Scan for the cell matching the given text and deliver its [X, Y] coordinate at center. 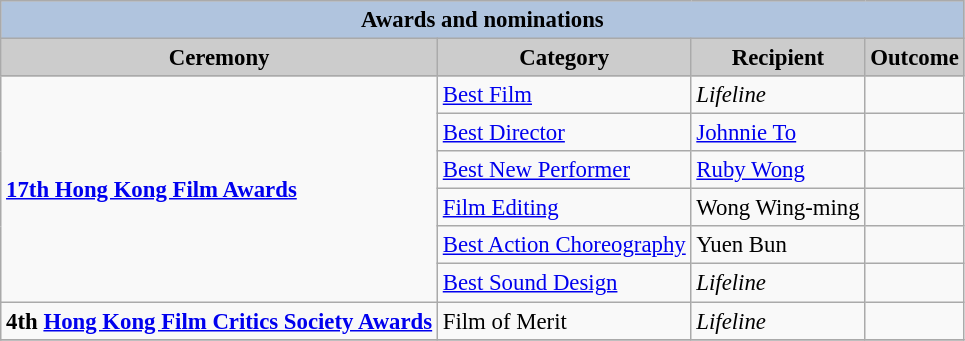
Film Editing [564, 208]
4th Hong Kong Film Critics Society Awards [220, 321]
Ruby Wong [778, 170]
Best Sound Design [564, 283]
Johnnie To [778, 133]
Yuen Bun [778, 245]
17th Hong Kong Film Awards [220, 189]
Best New Performer [564, 170]
Ceremony [220, 58]
Best Action Choreography [564, 245]
Awards and nominations [482, 20]
Film of Merit [564, 321]
Category [564, 58]
Wong Wing-ming [778, 208]
Best Director [564, 133]
Recipient [778, 58]
Outcome [914, 58]
Best Film [564, 95]
